Capture the cell that displays the provided text and extract its [X, Y] central coordinate. 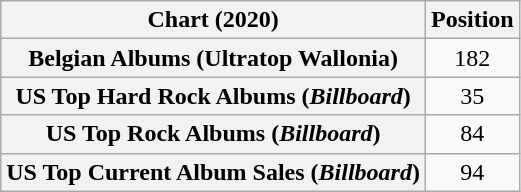
Position [472, 20]
US Top Current Album Sales (Billboard) [214, 172]
US Top Hard Rock Albums (Billboard) [214, 96]
182 [472, 58]
Chart (2020) [214, 20]
84 [472, 134]
35 [472, 96]
94 [472, 172]
Belgian Albums (Ultratop Wallonia) [214, 58]
US Top Rock Albums (Billboard) [214, 134]
